From the cell containing the given text, extract its center point as [X, Y] coordinate. 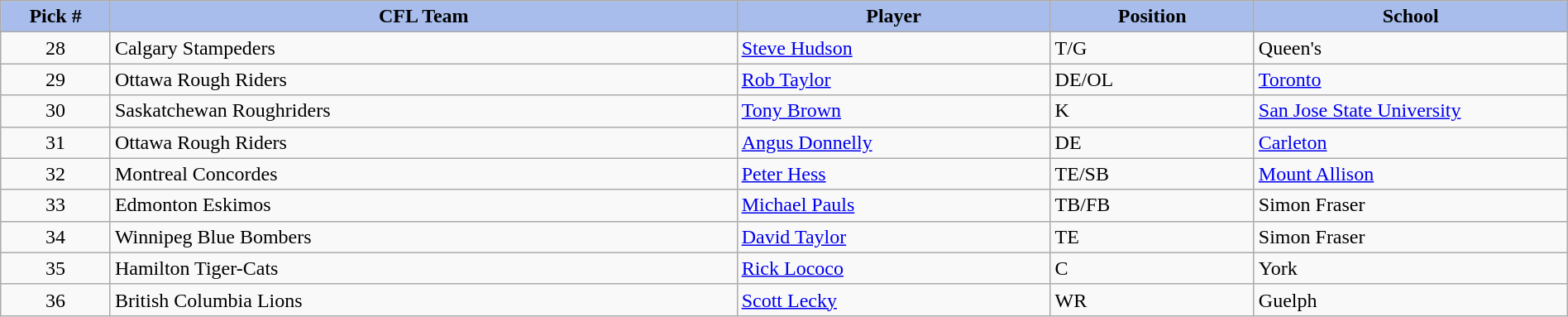
CFL Team [423, 17]
TE [1152, 237]
WR [1152, 300]
Guelph [1411, 300]
Angus Donnelly [893, 142]
Montreal Concordes [423, 174]
36 [56, 300]
Peter Hess [893, 174]
Pick # [56, 17]
DE/OL [1152, 79]
School [1411, 17]
Rob Taylor [893, 79]
San Jose State University [1411, 111]
K [1152, 111]
British Columbia Lions [423, 300]
Queen's [1411, 48]
C [1152, 268]
32 [56, 174]
David Taylor [893, 237]
Michael Pauls [893, 205]
York [1411, 268]
Calgary Stampeders [423, 48]
Scott Lecky [893, 300]
Winnipeg Blue Bombers [423, 237]
Steve Hudson [893, 48]
31 [56, 142]
TB/FB [1152, 205]
Toronto [1411, 79]
T/G [1152, 48]
Hamilton Tiger-Cats [423, 268]
29 [56, 79]
Position [1152, 17]
30 [56, 111]
Player [893, 17]
Edmonton Eskimos [423, 205]
Mount Allison [1411, 174]
35 [56, 268]
Carleton [1411, 142]
Rick Lococo [893, 268]
DE [1152, 142]
34 [56, 237]
28 [56, 48]
33 [56, 205]
Saskatchewan Roughriders [423, 111]
Tony Brown [893, 111]
TE/SB [1152, 174]
